Pinpoint the cell where the given text exists, returning its (x, y) midpoint coordinate. 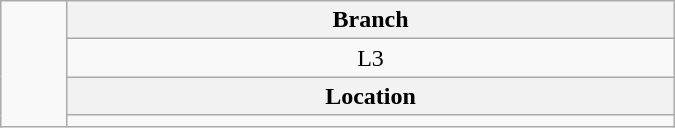
Location (370, 96)
Branch (370, 20)
L3 (370, 58)
